Detect which cell encompasses the target text, then output its [x, y] center coordinate. 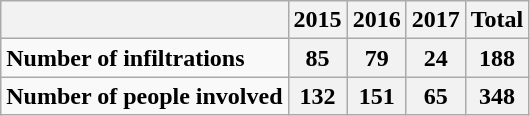
Number of people involved [144, 96]
188 [497, 58]
Total [497, 20]
151 [376, 96]
Number of infiltrations [144, 58]
65 [436, 96]
2017 [436, 20]
2016 [376, 20]
24 [436, 58]
132 [318, 96]
85 [318, 58]
2015 [318, 20]
79 [376, 58]
348 [497, 96]
